For the text-containing cell, return its midpoint in [x, y] coordinate format. 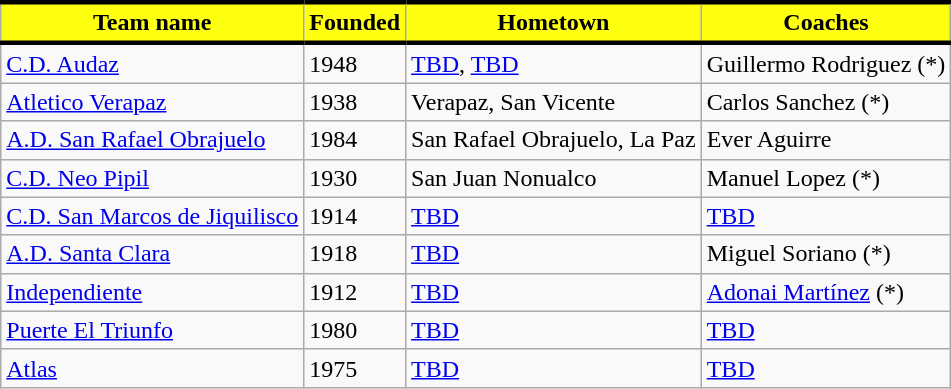
Miguel Soriano (*) [826, 254]
Guillermo Rodriguez (*) [826, 63]
Carlos Sanchez (*) [826, 102]
Verapaz, San Vicente [554, 102]
Adonai Martínez (*) [826, 292]
Ever Aguirre [826, 140]
A.D. Santa Clara [152, 254]
A.D. San Rafael Obrajuelo [152, 140]
1984 [355, 140]
C.D. San Marcos de Jiquilisco [152, 216]
1948 [355, 63]
Founded [355, 22]
1980 [355, 330]
Puerte El Triunfo [152, 330]
1930 [355, 178]
C.D. Audaz [152, 63]
San Rafael Obrajuelo, La Paz [554, 140]
1938 [355, 102]
TBD, TBD [554, 63]
1975 [355, 368]
Atletico Verapaz [152, 102]
C.D. Neo Pipil [152, 178]
1912 [355, 292]
1918 [355, 254]
Hometown [554, 22]
San Juan Nonualco [554, 178]
Coaches [826, 22]
Independiente [152, 292]
Manuel Lopez (*) [826, 178]
Team name [152, 22]
Atlas [152, 368]
1914 [355, 216]
